Search for the cell housing the specified text and yield its (X, Y) center coordinate. 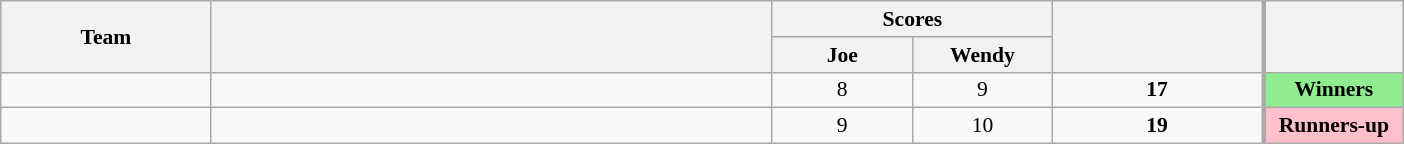
10 (982, 126)
Runners-up (1333, 126)
Scores (912, 19)
Joe (842, 55)
8 (842, 90)
17 (1158, 90)
Team (106, 36)
Wendy (982, 55)
Winners (1333, 90)
19 (1158, 126)
